Capture the cell that displays the provided text and extract its (X, Y) central coordinate. 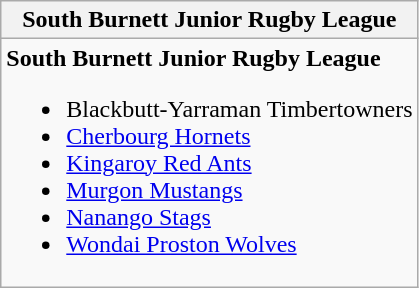
South Burnett Junior Rugby League (210, 20)
